Detect which cell encompasses the target text, then output its (X, Y) center coordinate. 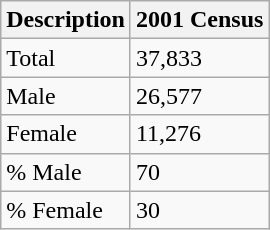
30 (199, 210)
2001 Census (199, 20)
Total (66, 58)
37,833 (199, 58)
70 (199, 172)
Description (66, 20)
% Male (66, 172)
Female (66, 134)
% Female (66, 210)
11,276 (199, 134)
Male (66, 96)
26,577 (199, 96)
